Detect which cell encompasses the target text, then output its [X, Y] center coordinate. 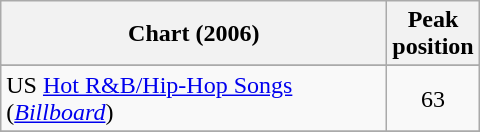
US Hot R&B/Hip-Hop Songs (Billboard) [194, 98]
Chart (2006) [194, 34]
63 [433, 98]
Peakposition [433, 34]
